Scan for the cell matching the given text and deliver its (x, y) coordinate at center. 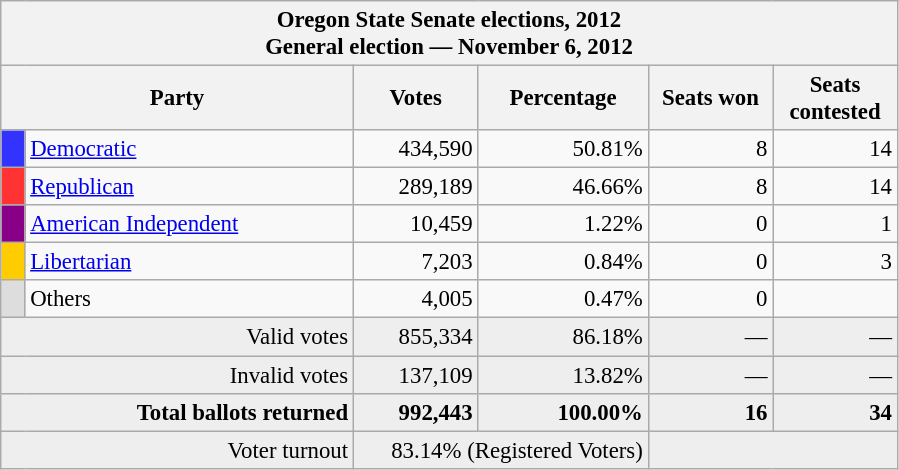
Percentage (563, 98)
46.66% (563, 187)
Party (178, 98)
0.84% (563, 262)
Others (189, 299)
16 (710, 412)
992,443 (416, 412)
3 (836, 262)
Libertarian (189, 262)
Valid votes (178, 337)
1 (836, 224)
34 (836, 412)
83.14% (Registered Voters) (500, 450)
Votes (416, 98)
10,459 (416, 224)
289,189 (416, 187)
434,590 (416, 149)
100.00% (563, 412)
7,203 (416, 262)
Democratic (189, 149)
13.82% (563, 375)
Total ballots returned (178, 412)
1.22% (563, 224)
855,334 (416, 337)
50.81% (563, 149)
Invalid votes (178, 375)
86.18% (563, 337)
Seats contested (836, 98)
Republican (189, 187)
4,005 (416, 299)
Oregon State Senate elections, 2012General election — November 6, 2012 (450, 34)
American Independent (189, 224)
Seats won (710, 98)
137,109 (416, 375)
Voter turnout (178, 450)
0.47% (563, 299)
